Detect which cell encompasses the target text, then output its [x, y] center coordinate. 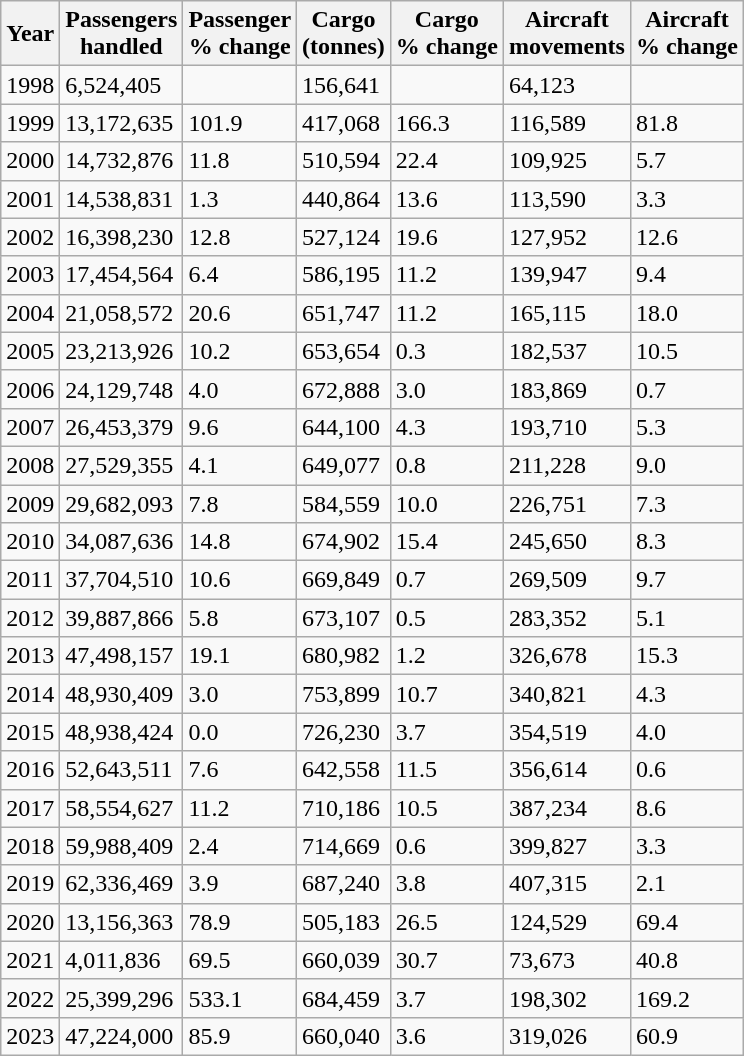
12.6 [686, 237]
30.7 [446, 960]
166.3 [446, 123]
2003 [30, 275]
47,224,000 [122, 1036]
2011 [30, 580]
58,554,627 [122, 808]
60.9 [686, 1036]
6.4 [240, 275]
34,087,636 [122, 542]
1.2 [446, 656]
2012 [30, 618]
269,509 [566, 580]
2019 [30, 884]
2004 [30, 313]
673,107 [344, 618]
10.0 [446, 503]
Year [30, 34]
10.7 [446, 694]
2001 [30, 199]
672,888 [344, 389]
2022 [30, 998]
687,240 [344, 884]
9.0 [686, 465]
18.0 [686, 313]
21,058,572 [122, 313]
198,302 [566, 998]
356,614 [566, 770]
2006 [30, 389]
9.4 [686, 275]
660,040 [344, 1036]
52,643,511 [122, 770]
0.3 [446, 351]
527,124 [344, 237]
193,710 [566, 427]
48,938,424 [122, 732]
1998 [30, 85]
680,982 [344, 656]
37,704,510 [122, 580]
14,732,876 [122, 161]
14.8 [240, 542]
8.6 [686, 808]
78.9 [240, 922]
Passenger% change [240, 34]
684,459 [344, 998]
2000 [30, 161]
24,129,748 [122, 389]
2.4 [240, 846]
753,899 [344, 694]
25,399,296 [122, 998]
2015 [30, 732]
340,821 [566, 694]
16,398,230 [122, 237]
3.8 [446, 884]
211,228 [566, 465]
4.1 [240, 465]
649,077 [344, 465]
510,594 [344, 161]
5.3 [686, 427]
13,156,363 [122, 922]
651,747 [344, 313]
17,454,564 [122, 275]
10.6 [240, 580]
69.5 [240, 960]
47,498,157 [122, 656]
Aircraftmovements [566, 34]
674,902 [344, 542]
81.8 [686, 123]
5.1 [686, 618]
Cargo% change [446, 34]
2.1 [686, 884]
15.3 [686, 656]
505,183 [344, 922]
127,952 [566, 237]
407,315 [566, 884]
642,558 [344, 770]
2010 [30, 542]
2018 [30, 846]
2002 [30, 237]
7.6 [240, 770]
226,751 [566, 503]
1.3 [240, 199]
139,947 [566, 275]
283,352 [566, 618]
319,026 [566, 1036]
156,641 [344, 85]
0.5 [446, 618]
2016 [30, 770]
19.6 [446, 237]
64,123 [566, 85]
644,100 [344, 427]
669,849 [344, 580]
124,529 [566, 922]
11.8 [240, 161]
113,590 [566, 199]
584,559 [344, 503]
23,213,926 [122, 351]
165,115 [566, 313]
19.1 [240, 656]
3.6 [446, 1036]
2013 [30, 656]
3.9 [240, 884]
13,172,635 [122, 123]
2008 [30, 465]
109,925 [566, 161]
726,230 [344, 732]
59,988,409 [122, 846]
5.8 [240, 618]
2014 [30, 694]
29,682,093 [122, 503]
73,673 [566, 960]
5.7 [686, 161]
48,930,409 [122, 694]
101.9 [240, 123]
417,068 [344, 123]
62,336,469 [122, 884]
660,039 [344, 960]
533.1 [240, 998]
15.4 [446, 542]
354,519 [566, 732]
Aircraft% change [686, 34]
2023 [30, 1036]
7.3 [686, 503]
40.8 [686, 960]
2021 [30, 960]
245,650 [566, 542]
714,669 [344, 846]
9.6 [240, 427]
2005 [30, 351]
0.0 [240, 732]
653,654 [344, 351]
586,195 [344, 275]
11.5 [446, 770]
6,524,405 [122, 85]
2007 [30, 427]
440,864 [344, 199]
9.7 [686, 580]
399,827 [566, 846]
1999 [30, 123]
85.9 [240, 1036]
26.5 [446, 922]
183,869 [566, 389]
22.4 [446, 161]
4,011,836 [122, 960]
116,589 [566, 123]
26,453,379 [122, 427]
2017 [30, 808]
169.2 [686, 998]
69.4 [686, 922]
182,537 [566, 351]
0.8 [446, 465]
7.8 [240, 503]
2009 [30, 503]
710,186 [344, 808]
20.6 [240, 313]
13.6 [446, 199]
8.3 [686, 542]
14,538,831 [122, 199]
387,234 [566, 808]
12.8 [240, 237]
326,678 [566, 656]
Cargo(tonnes) [344, 34]
Passengershandled [122, 34]
2020 [30, 922]
10.2 [240, 351]
39,887,866 [122, 618]
27,529,355 [122, 465]
